Determine the (X, Y) coordinate at the center of the cell enclosing the given text.  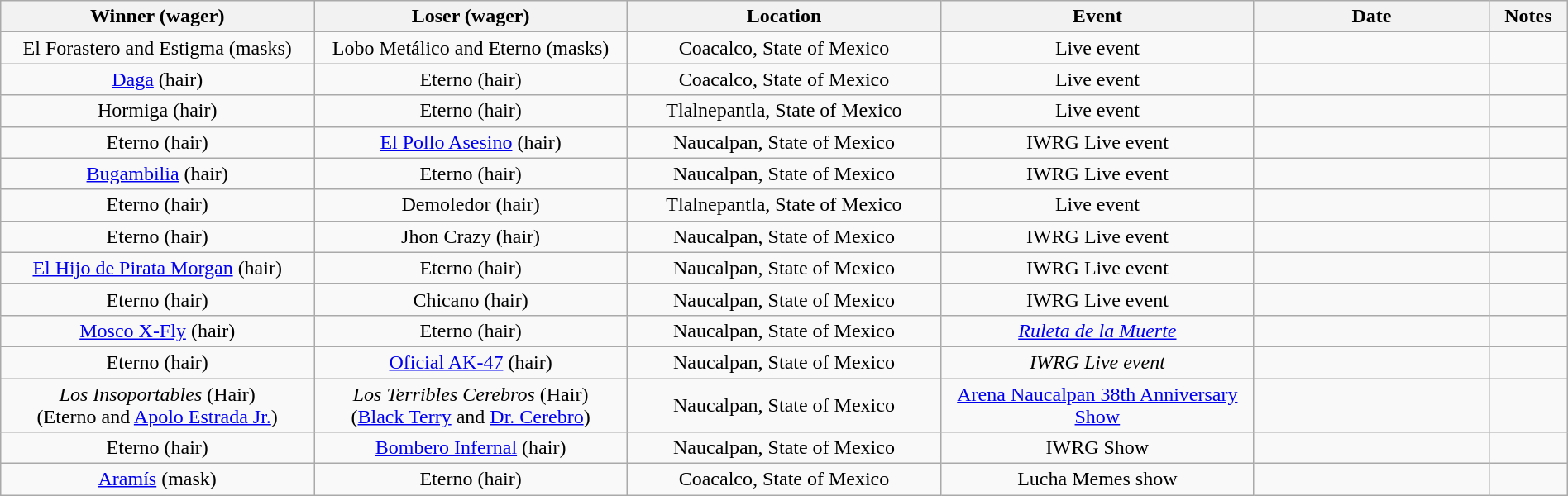
Los Terribles Cerebros (Hair)(Black Terry and Dr. Cerebro) (471, 405)
Lobo Metálico and Eterno (masks) (471, 48)
Loser (wager) (471, 17)
Hormiga (hair) (157, 111)
Bugambilia (hair) (157, 174)
El Pollo Asesino (hair) (471, 142)
Winner (wager) (157, 17)
Los Insoportables (Hair)(Eterno and Apolo Estrada Jr.) (157, 405)
Oficial AK-47 (hair) (471, 362)
Jhon Crazy (hair) (471, 236)
El Forastero and Estigma (masks) (157, 48)
Date (1371, 17)
Daga (hair) (157, 79)
Demoledor (hair) (471, 205)
Arena Naucalpan 38th Anniversary Show (1097, 405)
Aramís (mask) (157, 479)
Lucha Memes show (1097, 479)
Ruleta de la Muerte (1097, 331)
Mosco X-Fly (hair) (157, 331)
El Hijo de Pirata Morgan (hair) (157, 268)
Event (1097, 17)
Notes (1528, 17)
Chicano (hair) (471, 299)
Location (784, 17)
IWRG Show (1097, 448)
Bombero Infernal (hair) (471, 448)
